Provide the (x, y) coordinate of the cell's center where the given text is located.  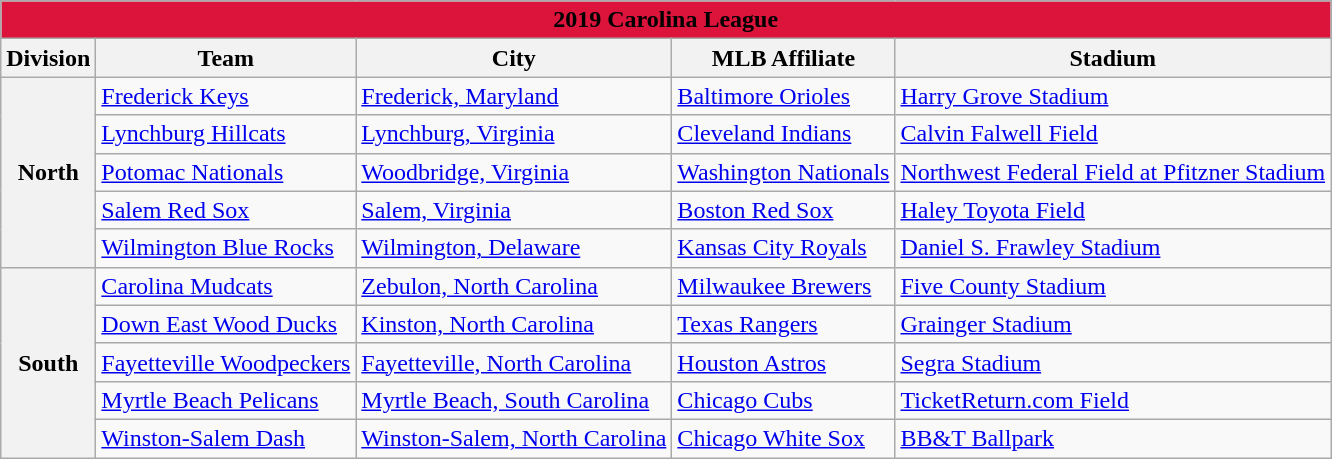
Five County Stadium (1113, 286)
Houston Astros (784, 362)
Grainger Stadium (1113, 324)
TicketReturn.com Field (1113, 400)
2019 Carolina League (666, 20)
Washington Nationals (784, 172)
Boston Red Sox (784, 210)
Lynchburg, Virginia (514, 134)
Segra Stadium (1113, 362)
Kinston, North Carolina (514, 324)
Wilmington, Delaware (514, 248)
MLB Affiliate (784, 58)
Frederick Keys (226, 96)
Division (48, 58)
Down East Wood Ducks (226, 324)
Calvin Falwell Field (1113, 134)
Salem Red Sox (226, 210)
Frederick, Maryland (514, 96)
Salem, Virginia (514, 210)
Zebulon, North Carolina (514, 286)
Winston-Salem Dash (226, 438)
Baltimore Orioles (784, 96)
Haley Toyota Field (1113, 210)
Fayetteville, North Carolina (514, 362)
Chicago White Sox (784, 438)
Northwest Federal Field at Pfitzner Stadium (1113, 172)
Lynchburg Hillcats (226, 134)
Team (226, 58)
Kansas City Royals (784, 248)
Woodbridge, Virginia (514, 172)
BB&T Ballpark (1113, 438)
Potomac Nationals (226, 172)
Myrtle Beach Pelicans (226, 400)
Stadium (1113, 58)
Myrtle Beach, South Carolina (514, 400)
Milwaukee Brewers (784, 286)
Texas Rangers (784, 324)
Daniel S. Frawley Stadium (1113, 248)
South (48, 362)
Wilmington Blue Rocks (226, 248)
Harry Grove Stadium (1113, 96)
City (514, 58)
Cleveland Indians (784, 134)
Winston-Salem, North Carolina (514, 438)
Fayetteville Woodpeckers (226, 362)
Chicago Cubs (784, 400)
North (48, 172)
Carolina Mudcats (226, 286)
